Pinpoint the cell where the given text exists, returning its [x, y] midpoint coordinate. 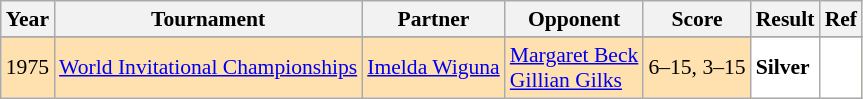
Result [786, 19]
Tournament [208, 19]
Imelda Wiguna [434, 68]
Score [696, 19]
Margaret Beck Gillian Gilks [574, 68]
Silver [786, 68]
Ref [841, 19]
1975 [28, 68]
Partner [434, 19]
Year [28, 19]
World Invitational Championships [208, 68]
Opponent [574, 19]
6–15, 3–15 [696, 68]
